From the cell containing the given text, extract its center point as (x, y) coordinate. 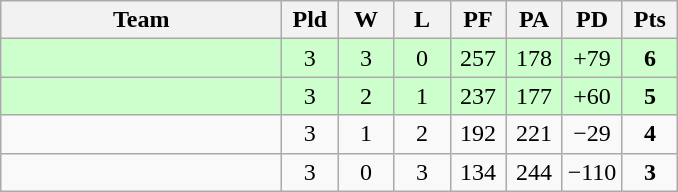
5 (650, 96)
237 (478, 96)
L (422, 20)
257 (478, 58)
134 (478, 172)
Team (142, 20)
PD (592, 20)
Pts (650, 20)
244 (534, 172)
+60 (592, 96)
Pld (310, 20)
221 (534, 134)
6 (650, 58)
+79 (592, 58)
−110 (592, 172)
W (366, 20)
PF (478, 20)
4 (650, 134)
−29 (592, 134)
192 (478, 134)
PA (534, 20)
178 (534, 58)
177 (534, 96)
